Extract the [x, y] coordinate from the center of the cell holding the provided text.  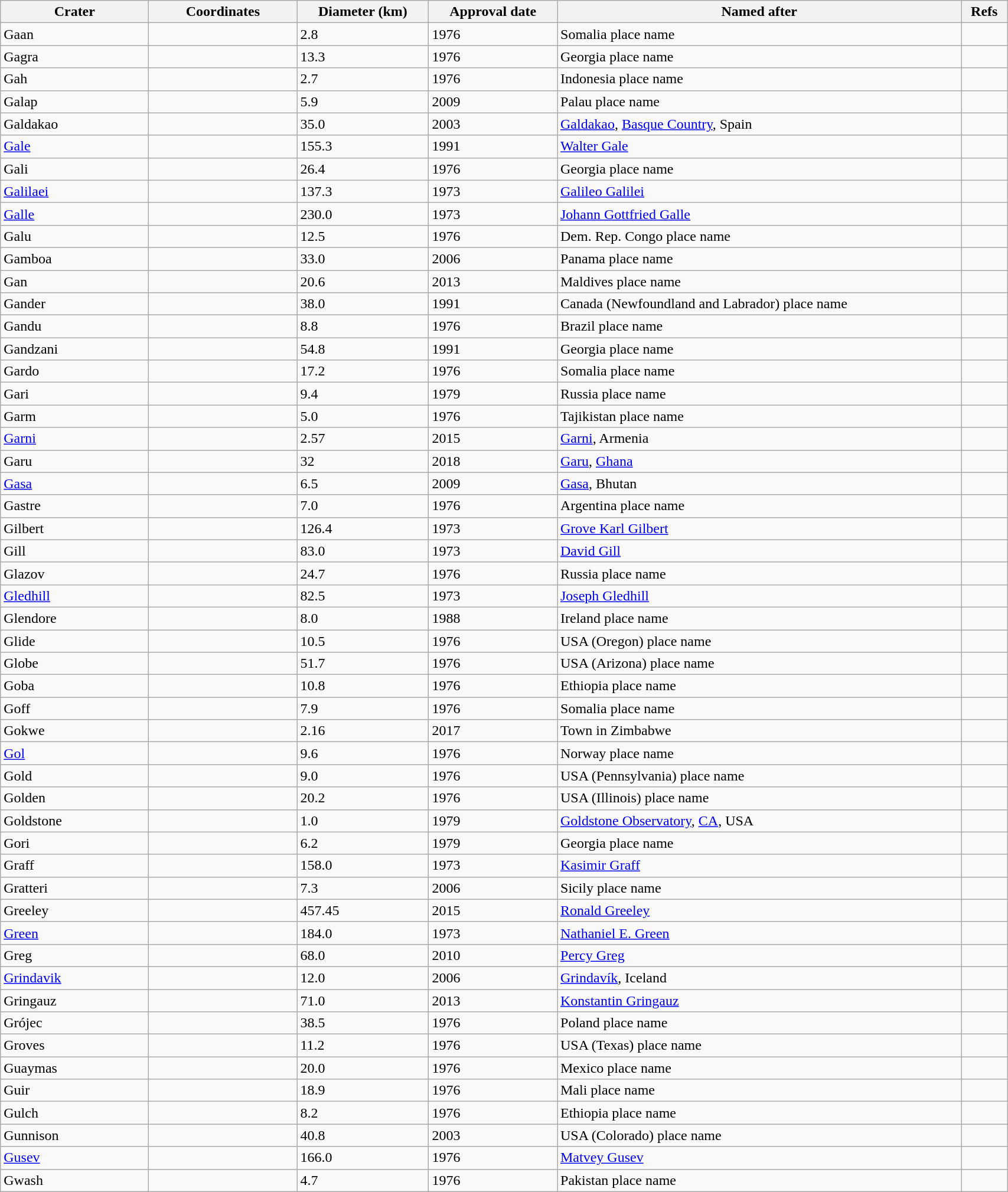
18.9 [363, 1090]
Approval date [493, 12]
Galle [74, 214]
32 [363, 461]
Coordinates [223, 12]
20.0 [363, 1068]
USA (Texas) place name [759, 1046]
Garni, Armenia [759, 439]
40.8 [363, 1135]
68.0 [363, 955]
Norway place name [759, 753]
David Gill [759, 551]
Mali place name [759, 1090]
Goff [74, 708]
Nathaniel E. Green [759, 933]
Gari [74, 394]
Galdakao [74, 124]
Ireland place name [759, 618]
Ronald Greeley [759, 910]
Palau place name [759, 102]
Refs [984, 12]
5.0 [363, 416]
155.3 [363, 146]
Indonesia place name [759, 79]
Gander [74, 304]
6.2 [363, 843]
35.0 [363, 124]
6.5 [363, 484]
82.5 [363, 596]
Greg [74, 955]
Konstantin Gringauz [759, 1001]
Walter Gale [759, 146]
Gratteri [74, 888]
24.7 [363, 573]
Gamboa [74, 259]
Green [74, 933]
2.57 [363, 439]
1988 [493, 618]
Dem. Rep. Congo place name [759, 236]
Maldives place name [759, 282]
Brazil place name [759, 326]
Groves [74, 1046]
Gilbert [74, 528]
Galap [74, 102]
20.6 [363, 282]
2.16 [363, 731]
Matvey Gusev [759, 1158]
26.4 [363, 169]
Gagra [74, 57]
Grójec [74, 1023]
4.7 [363, 1180]
Argentina place name [759, 506]
7.9 [363, 708]
Percy Greg [759, 955]
USA (Colorado) place name [759, 1135]
Poland place name [759, 1023]
Gah [74, 79]
Panama place name [759, 259]
Canada (Newfoundland and Labrador) place name [759, 304]
Globe [74, 664]
Named after [759, 12]
Garu [74, 461]
Gill [74, 551]
Crater [74, 12]
1.0 [363, 821]
Glendore [74, 618]
71.0 [363, 1001]
Gan [74, 282]
Grindavik [74, 978]
Gardo [74, 371]
7.0 [363, 506]
Garni [74, 439]
Gwash [74, 1180]
2010 [493, 955]
10.8 [363, 686]
12.0 [363, 978]
2018 [493, 461]
Galdakao, Basque Country, Spain [759, 124]
Galilaei [74, 191]
Pakistan place name [759, 1180]
9.4 [363, 394]
USA (Pennsylvania) place name [759, 776]
Sicily place name [759, 888]
38.5 [363, 1023]
Guaymas [74, 1068]
Gandzani [74, 349]
Gali [74, 169]
8.2 [363, 1113]
8.0 [363, 618]
Grove Karl Gilbert [759, 528]
184.0 [363, 933]
17.2 [363, 371]
126.4 [363, 528]
Town in Zimbabwe [759, 731]
230.0 [363, 214]
2.8 [363, 34]
Gori [74, 843]
9.0 [363, 776]
Gasa, Bhutan [759, 484]
Kasimir Graff [759, 866]
Garu, Ghana [759, 461]
2.7 [363, 79]
158.0 [363, 866]
Gastre [74, 506]
9.6 [363, 753]
457.45 [363, 910]
20.2 [363, 798]
USA (Arizona) place name [759, 664]
Garm [74, 416]
51.7 [363, 664]
5.9 [363, 102]
USA (Oregon) place name [759, 641]
Galileo Galilei [759, 191]
12.5 [363, 236]
Gandu [74, 326]
Grindavík, Iceland [759, 978]
83.0 [363, 551]
Mexico place name [759, 1068]
Goldstone Observatory, CA, USA [759, 821]
8.8 [363, 326]
13.3 [363, 57]
Diameter (km) [363, 12]
137.3 [363, 191]
54.8 [363, 349]
Gale [74, 146]
Gusev [74, 1158]
2017 [493, 731]
Glazov [74, 573]
Goldstone [74, 821]
Gokwe [74, 731]
Gasa [74, 484]
Gulch [74, 1113]
USA (Illinois) place name [759, 798]
11.2 [363, 1046]
Guir [74, 1090]
Johann Gottfried Galle [759, 214]
Gol [74, 753]
Graff [74, 866]
Gringauz [74, 1001]
Gaan [74, 34]
Galu [74, 236]
Greeley [74, 910]
Golden [74, 798]
38.0 [363, 304]
7.3 [363, 888]
Glide [74, 641]
Gunnison [74, 1135]
Gold [74, 776]
Joseph Gledhill [759, 596]
Tajikistan place name [759, 416]
10.5 [363, 641]
166.0 [363, 1158]
33.0 [363, 259]
Goba [74, 686]
Gledhill [74, 596]
